Provide the (x, y) coordinate of the cell's center where the given text is located.  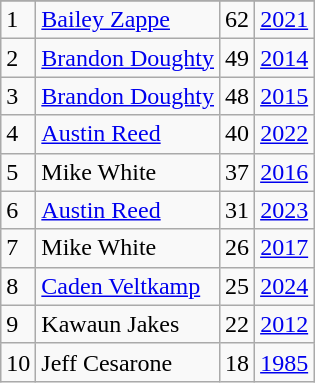
Bailey Zappe (128, 20)
26 (238, 248)
2014 (284, 58)
48 (238, 96)
2024 (284, 286)
2017 (284, 248)
25 (238, 286)
10 (18, 362)
1985 (284, 362)
2016 (284, 172)
7 (18, 248)
62 (238, 20)
2023 (284, 210)
8 (18, 286)
2012 (284, 324)
6 (18, 210)
1 (18, 20)
49 (238, 58)
18 (238, 362)
4 (18, 134)
Jeff Cesarone (128, 362)
2022 (284, 134)
22 (238, 324)
40 (238, 134)
3 (18, 96)
5 (18, 172)
Caden Veltkamp (128, 286)
2021 (284, 20)
9 (18, 324)
31 (238, 210)
Kawaun Jakes (128, 324)
2015 (284, 96)
37 (238, 172)
2 (18, 58)
